Output the [x, y] coordinate of the center of the cell containing the given text.  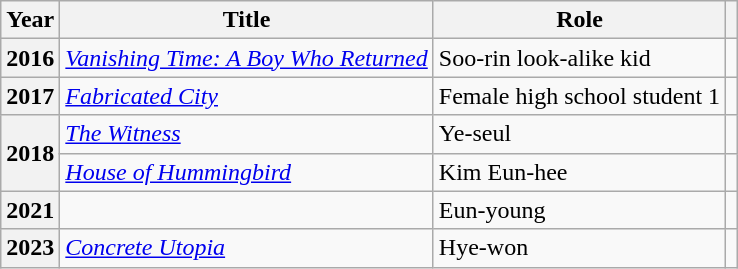
The Witness [246, 134]
Concrete Utopia [246, 248]
Role [579, 20]
2018 [30, 153]
2016 [30, 58]
Kim Eun-hee [579, 172]
2023 [30, 248]
Year [30, 20]
Female high school student 1 [579, 96]
Soo-rin look-alike kid [579, 58]
Hye-won [579, 248]
2021 [30, 210]
Vanishing Time: A Boy Who Returned [246, 58]
Title [246, 20]
Eun-young [579, 210]
Ye-seul [579, 134]
2017 [30, 96]
Fabricated City [246, 96]
House of Hummingbird [246, 172]
